Scan for the cell matching the given text and deliver its [X, Y] coordinate at center. 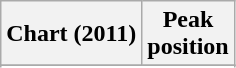
Chart (2011) [72, 34]
Peakposition [188, 34]
